Determine the [x, y] coordinate at the center of the cell enclosing the given text.  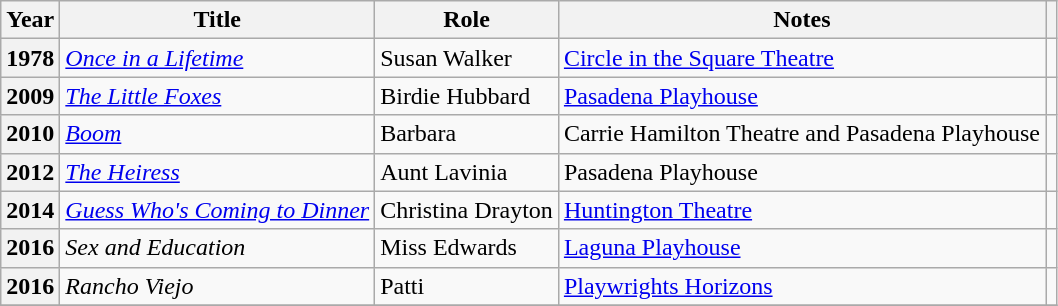
Role [467, 20]
Miss Edwards [467, 248]
Laguna Playhouse [802, 248]
Carrie Hamilton Theatre and Pasadena Playhouse [802, 134]
Guess Who's Coming to Dinner [218, 210]
The Little Foxes [218, 96]
Year [30, 20]
1978 [30, 58]
Notes [802, 20]
Sex and Education [218, 248]
Barbara [467, 134]
2010 [30, 134]
2014 [30, 210]
Title [218, 20]
The Heiress [218, 172]
Playwrights Horizons [802, 286]
Once in a Lifetime [218, 58]
Boom [218, 134]
Aunt Lavinia [467, 172]
2009 [30, 96]
Christina Drayton [467, 210]
Susan Walker [467, 58]
Circle in the Square Theatre [802, 58]
2012 [30, 172]
Huntington Theatre [802, 210]
Rancho Viejo [218, 286]
Patti [467, 286]
Birdie Hubbard [467, 96]
